From the cell containing the given text, extract its center point as (x, y) coordinate. 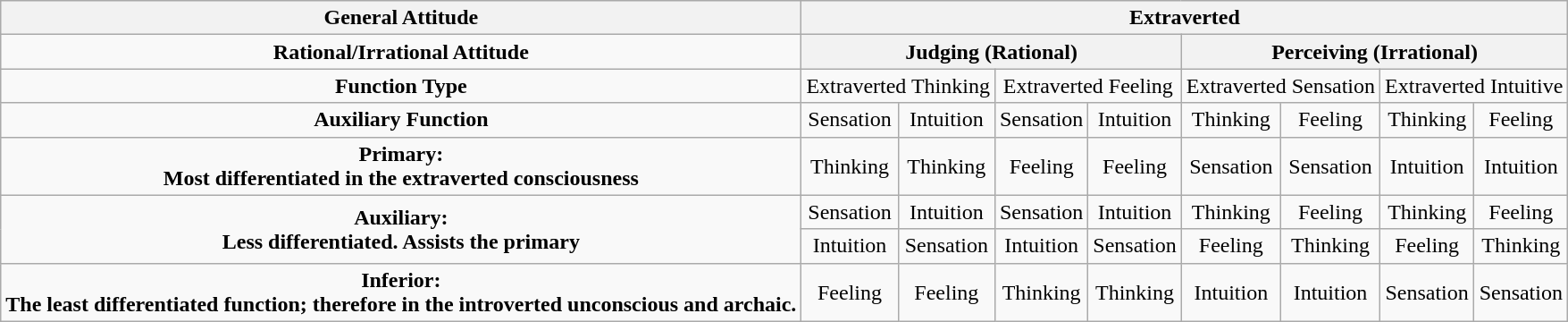
General Attitude (401, 18)
Inferior:The least differentiated function; therefore in the introverted unconscious and archaic. (401, 292)
Extraverted Thinking (899, 86)
Rational/Irrational Attitude (401, 52)
Extraverted Sensation (1280, 86)
Auxiliary Function (401, 120)
Extraverted Intuitive (1474, 86)
Auxiliary:Less differentiated. Assists the primary (401, 229)
Perceiving (Irrational) (1374, 52)
Extraverted (1185, 18)
Judging (Rational) (992, 52)
Extraverted Feeling (1088, 86)
Primary:Most differentiated in the extraverted consciousness (401, 166)
Function Type (401, 86)
